Return the [X, Y] coordinate for the center point of the cell that contains the specified text.  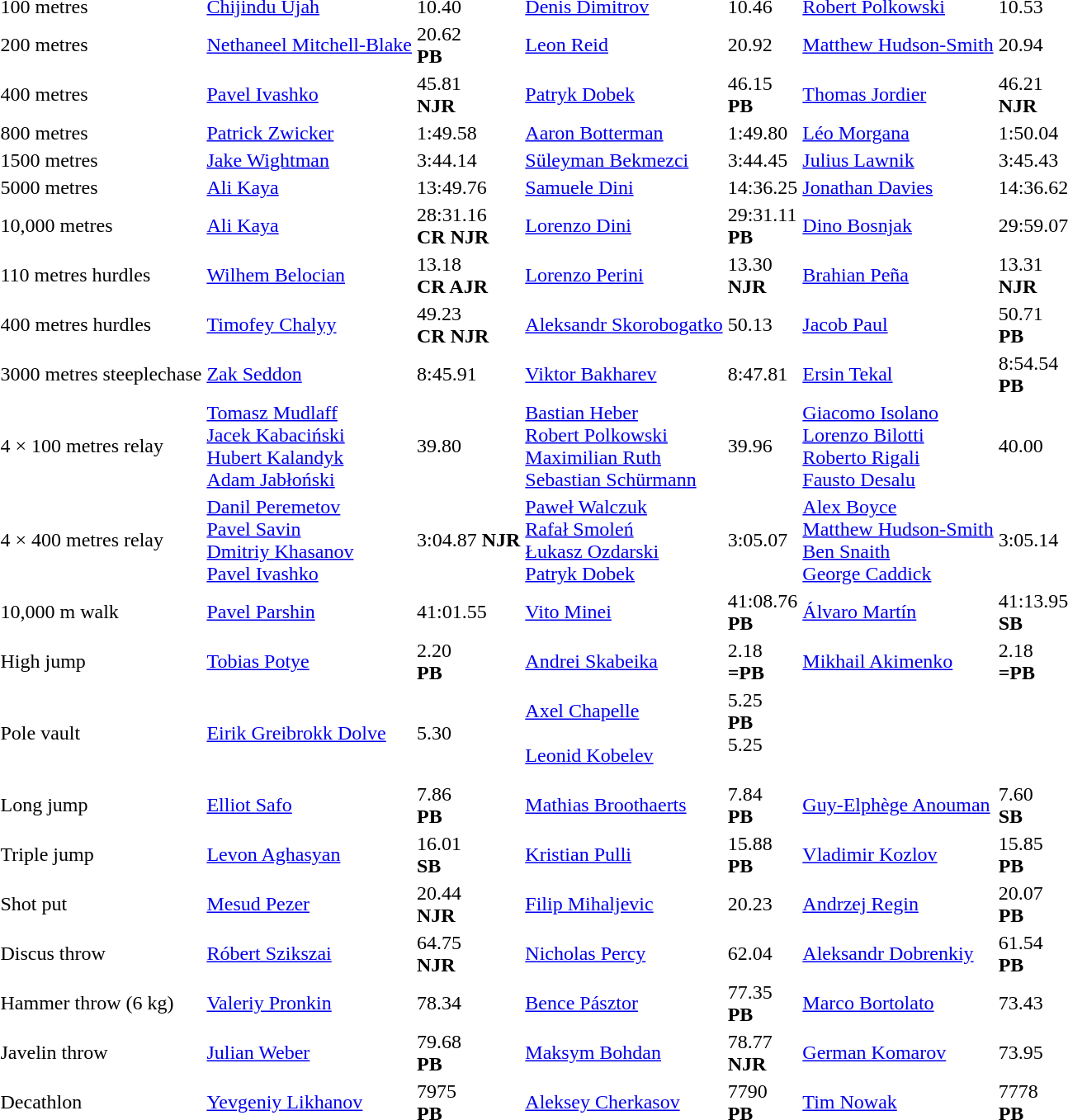
Aaron Botterman [624, 133]
Mesud Pezer [310, 905]
Alex BoyceMatthew Hudson-SmithBen SnaithGeorge Caddick [898, 540]
Aleksandr Skorobogatko [624, 325]
29:31.11PB [763, 226]
79.68PB [468, 1053]
3:44.14 [468, 160]
Léo Morgana [898, 133]
16.01SB [468, 855]
Wilhem Belocian [310, 276]
Maksym Bohdan [624, 1053]
Giacomo IsolanoLorenzo BilottiRoberto RigaliFausto Desalu [898, 446]
Danil PeremetovPavel SavinDmitriy KhasanovPavel Ivashko [310, 540]
46.15PB [763, 94]
Zak Seddon [310, 375]
Patryk Dobek [624, 94]
Lorenzo Perini [624, 276]
41:08.76PB [763, 612]
Andrei Skabeika [624, 662]
Vito Minei [624, 612]
62.04 [763, 954]
Julian Weber [310, 1053]
39.96 [763, 446]
Julius Lawnik [898, 160]
Leon Reid [624, 45]
Dino Bosnjak [898, 226]
Jake Wightman [310, 160]
Pavel Parshin [310, 612]
Jacob Paul [898, 325]
Nicholas Percy [624, 954]
Kristian Pulli [624, 855]
Süleyman Bekmezci [624, 160]
Lorenzo Dini [624, 226]
Álvaro Martín [898, 612]
Valeriy Pronkin [310, 1004]
20.23 [763, 905]
Mikhail Akimenko [898, 662]
8:45.91 [468, 375]
Mathias Broothaerts [624, 806]
Viktor Bakharev [624, 375]
Tomasz MudlaffJacek KabacińskiHubert KalandykAdam Jabłoński [310, 446]
Samuele Dini [624, 187]
1:49.58 [468, 133]
8:47.81 [763, 375]
Andrzej Regin [898, 905]
3:44.45 [763, 160]
78.34 [468, 1004]
Bastian HeberRobert PolkowskiMaximilian RuthSebastian Schürmann [624, 446]
Nethaneel Mitchell-Blake [310, 45]
Axel ChapelleLeonid Kobelev [624, 733]
Bence Pásztor [624, 1004]
Vladimir Kozlov [898, 855]
20.62PB [468, 45]
39.80 [468, 446]
Thomas Jordier [898, 94]
Filip Mihaljevic [624, 905]
Guy-Elphège Anouman [898, 806]
15.88PB [763, 855]
20.44NJR [468, 905]
Ersin Tekal [898, 375]
Matthew Hudson-Smith [898, 45]
5.30 [468, 733]
45.81NJR [468, 94]
Aleksandr Dobrenkiy [898, 954]
Patrick Zwicker [310, 133]
7.84PB [763, 806]
50.13 [763, 325]
Timofey Chalyy [310, 325]
7.86PB [468, 806]
3:05.07 [763, 540]
Jonathan Davies [898, 187]
Marco Bortolato [898, 1004]
Levon Aghasyan [310, 855]
13.18CR AJR [468, 276]
5.25PB5.25 [763, 733]
Elliot Safo [310, 806]
Pavel Ivashko [310, 94]
3:04.87 NJR [468, 540]
64.75NJR [468, 954]
Tobias Potye [310, 662]
14:36.25 [763, 187]
Róbert Szikszai [310, 954]
Eirik Greibrokk Dolve [310, 733]
13:49.76 [468, 187]
41:01.55 [468, 612]
77.35PB [763, 1004]
20.92 [763, 45]
German Komarov [898, 1053]
Paweł WalczukRafał SmoleńŁukasz OzdarskiPatryk Dobek [624, 540]
Brahian Peña [898, 276]
1:49.80 [763, 133]
49.23CR NJR [468, 325]
28:31.16CR NJR [468, 226]
2.18=PB [763, 662]
2.20PB [468, 662]
13.30NJR [763, 276]
78.77NJR [763, 1053]
